Return (x, y) of the center of cell containing provided text 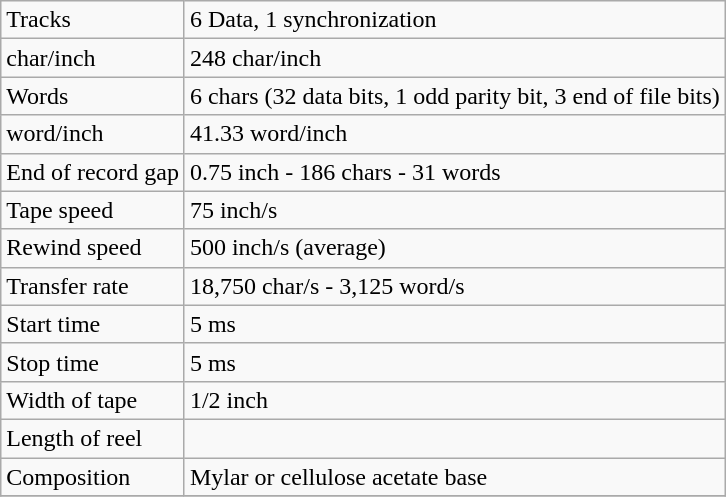
6 chars (32 data bits, 1 odd parity bit, 3 end of file bits) (454, 96)
Tape speed (93, 210)
Mylar or cellulose acetate base (454, 477)
6 Data, 1 synchronization (454, 20)
Transfer rate (93, 286)
word/inch (93, 134)
75 inch/s (454, 210)
Rewind speed (93, 248)
0.75 inch - 186 chars - 31 words (454, 172)
500 inch/s (average) (454, 248)
Width of tape (93, 400)
Start time (93, 324)
18,750 char/s - 3,125 word/s (454, 286)
Composition (93, 477)
Length of reel (93, 438)
char/inch (93, 58)
End of record gap (93, 172)
Words (93, 96)
248 char/inch (454, 58)
1/2 inch (454, 400)
Tracks (93, 20)
41.33 word/inch (454, 134)
Stop time (93, 362)
